Output the [X, Y] coordinate of the center of the cell containing the given text.  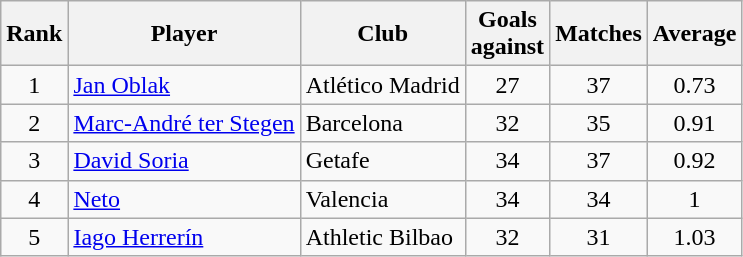
Atlético Madrid [382, 85]
35 [599, 123]
Player [184, 34]
Matches [599, 34]
5 [34, 237]
Barcelona [382, 123]
1.03 [694, 237]
0.91 [694, 123]
0.73 [694, 85]
Jan Oblak [184, 85]
Goals against [507, 34]
31 [599, 237]
Getafe [382, 161]
Club [382, 34]
Athletic Bilbao [382, 237]
Marc-André ter Stegen [184, 123]
4 [34, 199]
Neto [184, 199]
Average [694, 34]
27 [507, 85]
Valencia [382, 199]
3 [34, 161]
David Soria [184, 161]
2 [34, 123]
0.92 [694, 161]
Rank [34, 34]
Iago Herrerín [184, 237]
